Locate the cell with the specified text and output its [X, Y] center coordinate. 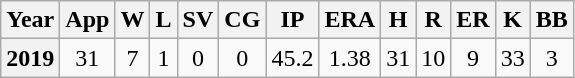
CG [242, 20]
ERA [350, 20]
45.2 [292, 58]
10 [434, 58]
IP [292, 20]
1.38 [350, 58]
SV [198, 20]
1 [164, 58]
9 [473, 58]
K [512, 20]
2019 [30, 58]
App [88, 20]
3 [552, 58]
Year [30, 20]
L [164, 20]
7 [132, 58]
W [132, 20]
BB [552, 20]
33 [512, 58]
R [434, 20]
ER [473, 20]
H [398, 20]
